Identify which cell holds the provided text, then report its (X, Y) central coordinate. 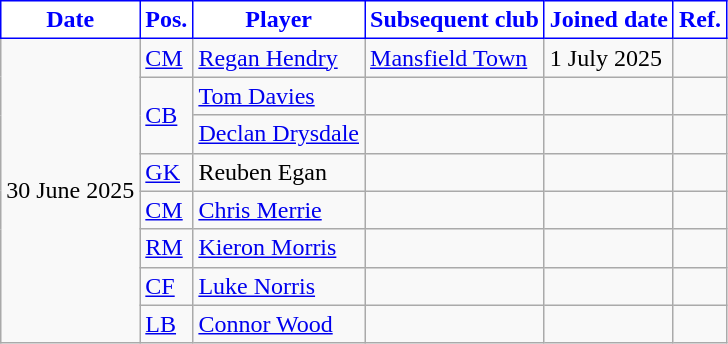
CB (166, 115)
RM (166, 248)
Connor Wood (279, 324)
Regan Hendry (279, 58)
Joined date (608, 20)
Tom Davies (279, 96)
GK (166, 172)
Reuben Egan (279, 172)
1 July 2025 (608, 58)
Declan Drysdale (279, 134)
Date (70, 20)
LB (166, 324)
Player (279, 20)
Chris Merrie (279, 210)
Mansfield Town (455, 58)
CF (166, 286)
Pos. (166, 20)
Luke Norris (279, 286)
Ref. (700, 20)
30 June 2025 (70, 191)
Subsequent club (455, 20)
Kieron Morris (279, 248)
